Extract the (X, Y) coordinate from the center of the cell holding the provided text.  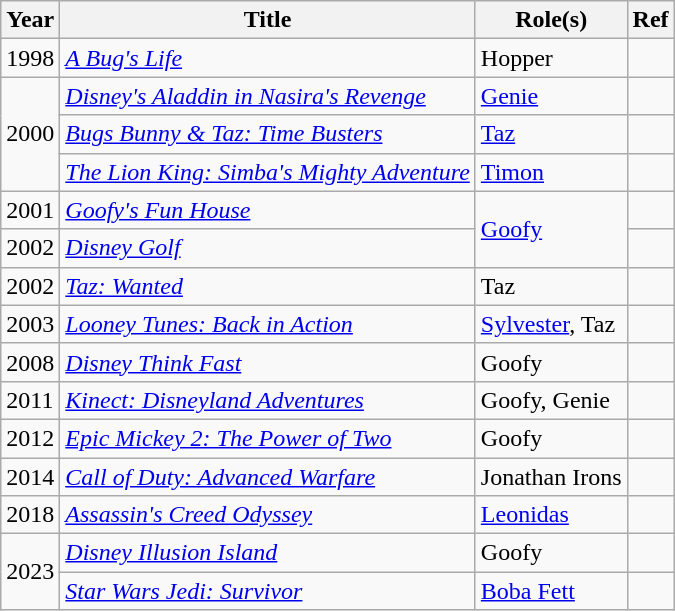
Kinect: Disneyland Adventures (268, 400)
2012 (30, 438)
Disney Think Fast (268, 362)
Jonathan Irons (551, 477)
2003 (30, 324)
Hopper (551, 58)
Timon (551, 172)
2000 (30, 134)
Title (268, 20)
Year (30, 20)
Star Wars Jedi: Survivor (268, 591)
Disney Illusion Island (268, 553)
Goofy, Genie (551, 400)
2011 (30, 400)
2023 (30, 572)
Goofy's Fun House (268, 210)
Boba Fett (551, 591)
1998 (30, 58)
Looney Tunes: Back in Action (268, 324)
2001 (30, 210)
2018 (30, 515)
Ref (650, 20)
Leonidas (551, 515)
2014 (30, 477)
Assassin's Creed Odyssey (268, 515)
Genie (551, 96)
Epic Mickey 2: The Power of Two (268, 438)
Bugs Bunny & Taz: Time Busters (268, 134)
The Lion King: Simba's Mighty Adventure (268, 172)
2008 (30, 362)
A Bug's Life (268, 58)
Role(s) (551, 20)
Taz: Wanted (268, 286)
Disney Golf (268, 248)
Disney's Aladdin in Nasira's Revenge (268, 96)
Call of Duty: Advanced Warfare (268, 477)
Sylvester, Taz (551, 324)
